Scan for the cell matching the given text and deliver its [X, Y] coordinate at center. 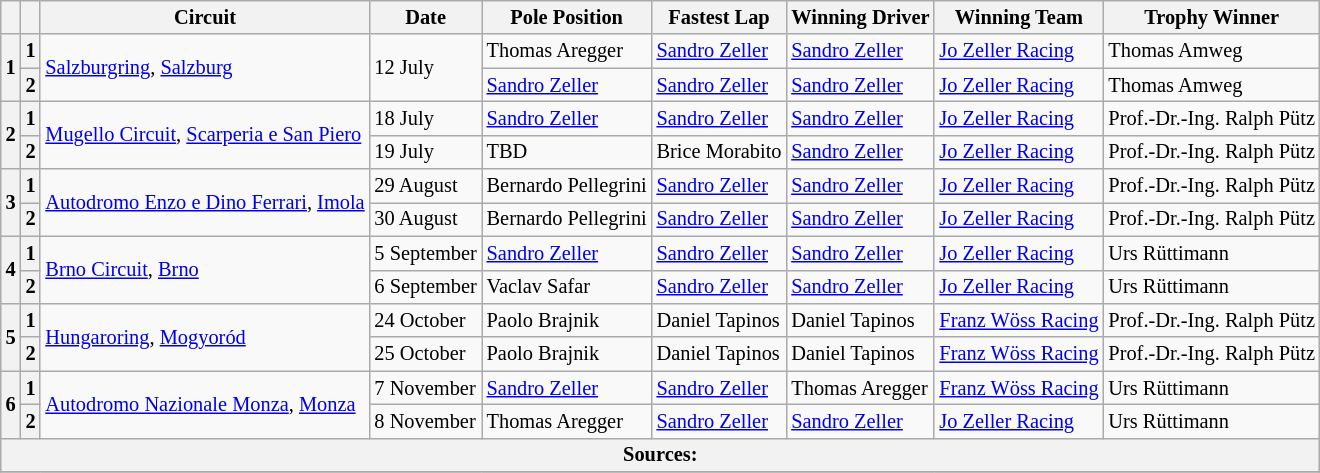
Fastest Lap [720, 17]
19 July [426, 152]
5 [11, 336]
25 October [426, 354]
Winning Team [1018, 17]
Mugello Circuit, Scarperia e San Piero [204, 134]
Circuit [204, 17]
3 [11, 202]
6 September [426, 287]
Pole Position [567, 17]
Salzburgring, Salzburg [204, 68]
Date [426, 17]
6 [11, 404]
Hungaroring, Mogyoród [204, 336]
Brice Morabito [720, 152]
5 September [426, 253]
12 July [426, 68]
4 [11, 270]
29 August [426, 186]
18 July [426, 118]
Autodromo Nazionale Monza, Monza [204, 404]
Sources: [660, 455]
Brno Circuit, Brno [204, 270]
7 November [426, 388]
24 October [426, 320]
30 August [426, 219]
TBD [567, 152]
8 November [426, 421]
Trophy Winner [1211, 17]
Winning Driver [860, 17]
Autodromo Enzo e Dino Ferrari, Imola [204, 202]
Vaclav Safar [567, 287]
